Find where the given text appears and provide that cell's center as [X, Y] coordinate. 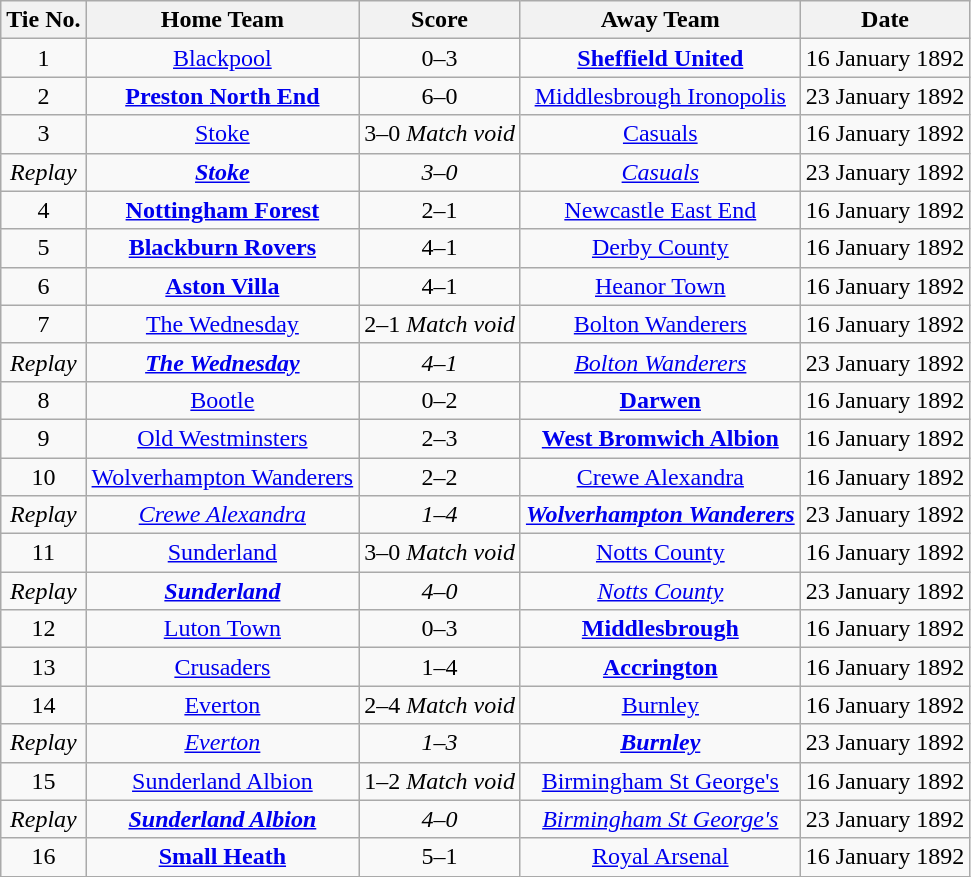
15 [44, 781]
2–3 [440, 438]
Old Westminsters [222, 438]
Score [440, 20]
7 [44, 324]
Aston Villa [222, 286]
Away Team [660, 20]
Accrington [660, 667]
1–2 Match void [440, 781]
10 [44, 477]
Luton Town [222, 629]
Blackpool [222, 58]
5–1 [440, 857]
Darwen [660, 400]
12 [44, 629]
Tie No. [44, 20]
2–1 Match void [440, 324]
Middlesbrough Ironopolis [660, 96]
Newcastle East End [660, 210]
Date [885, 20]
Small Heath [222, 857]
13 [44, 667]
West Bromwich Albion [660, 438]
3–0 [440, 172]
6 [44, 286]
Heanor Town [660, 286]
Middlesbrough [660, 629]
0–2 [440, 400]
Sheffield United [660, 58]
Royal Arsenal [660, 857]
1–3 [440, 743]
5 [44, 248]
14 [44, 705]
2–2 [440, 477]
1 [44, 58]
Home Team [222, 20]
2 [44, 96]
Preston North End [222, 96]
8 [44, 400]
6–0 [440, 96]
2–4 Match void [440, 705]
9 [44, 438]
Derby County [660, 248]
Nottingham Forest [222, 210]
11 [44, 553]
3 [44, 134]
Crusaders [222, 667]
16 [44, 857]
4 [44, 210]
Blackburn Rovers [222, 248]
2–1 [440, 210]
Bootle [222, 400]
